Pinpoint the cell where the given text exists, returning its (X, Y) midpoint coordinate. 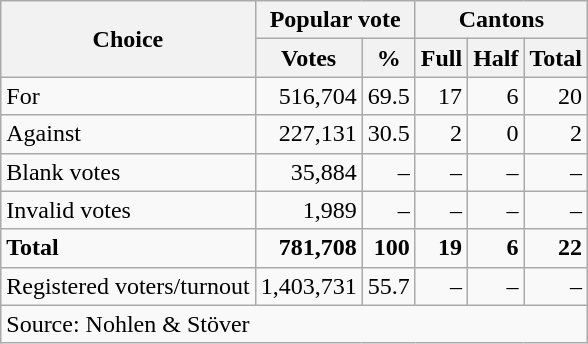
Blank votes (128, 172)
227,131 (308, 134)
Source: Nohlen & Stöver (294, 324)
For (128, 96)
22 (556, 248)
1,403,731 (308, 286)
55.7 (388, 286)
Cantons (501, 20)
100 (388, 248)
Choice (128, 39)
Votes (308, 58)
19 (441, 248)
Against (128, 134)
516,704 (308, 96)
30.5 (388, 134)
Popular vote (335, 20)
35,884 (308, 172)
% (388, 58)
0 (496, 134)
Full (441, 58)
17 (441, 96)
Registered voters/turnout (128, 286)
Invalid votes (128, 210)
1,989 (308, 210)
781,708 (308, 248)
Half (496, 58)
69.5 (388, 96)
20 (556, 96)
